Search for the cell housing the specified text and yield its [x, y] center coordinate. 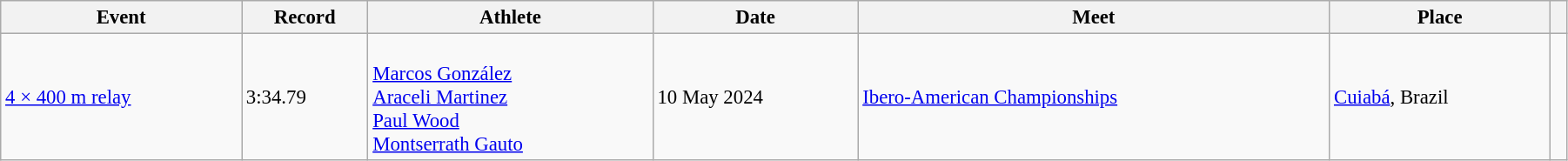
Date [755, 17]
Marcos GonzálezAraceli MartinezPaul WoodMontserrath Gauto [510, 97]
4 × 400 m relay [122, 97]
Place [1440, 17]
Event [122, 17]
Record [305, 17]
3:34.79 [305, 97]
Meet [1094, 17]
Athlete [510, 17]
10 May 2024 [755, 97]
Cuiabá, Brazil [1440, 97]
Ibero-American Championships [1094, 97]
